Return [X, Y] of the center of cell containing provided text 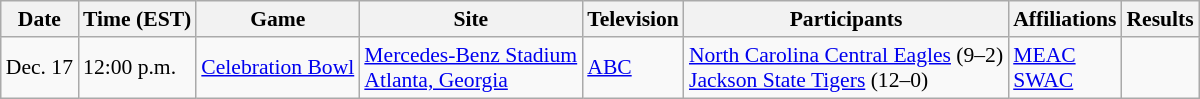
Affiliations [1064, 19]
12:00 p.m. [137, 68]
Dec. 17 [40, 68]
North Carolina Central Eagles (9–2)Jackson State Tigers (12–0) [846, 68]
Game [278, 19]
Date [40, 19]
ABC [633, 68]
MEACSWAC [1064, 68]
Television [633, 19]
Time (EST) [137, 19]
Mercedes-Benz StadiumAtlanta, Georgia [470, 68]
Participants [846, 19]
Results [1160, 19]
Site [470, 19]
Celebration Bowl [278, 68]
